Find where the given text appears and provide that cell's center as (X, Y) coordinate. 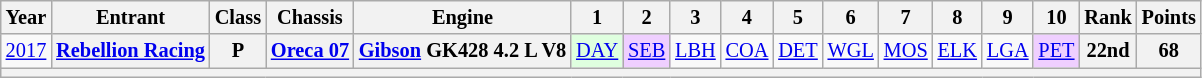
P (238, 51)
Gibson GK428 4.2 L V8 (462, 51)
7 (906, 17)
DET (798, 51)
5 (798, 17)
COA (748, 51)
Oreca 07 (310, 51)
Engine (462, 17)
1 (597, 17)
68 (1169, 51)
Rebellion Racing (130, 51)
WGL (851, 51)
SEB (646, 51)
LGA (1008, 51)
LBH (695, 51)
6 (851, 17)
9 (1008, 17)
Points (1169, 17)
4 (748, 17)
2 (646, 17)
3 (695, 17)
10 (1056, 17)
Entrant (130, 17)
ELK (958, 51)
DAY (597, 51)
2017 (26, 51)
8 (958, 17)
MOS (906, 51)
Chassis (310, 17)
Year (26, 17)
22nd (1108, 51)
Class (238, 17)
PET (1056, 51)
Rank (1108, 17)
